Search for the cell housing the specified text and yield its [x, y] center coordinate. 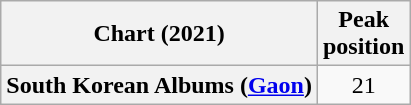
Chart (2021) [160, 34]
South Korean Albums (Gaon) [160, 85]
21 [363, 85]
Peakposition [363, 34]
